From the cell containing the given text, extract its center point as [x, y] coordinate. 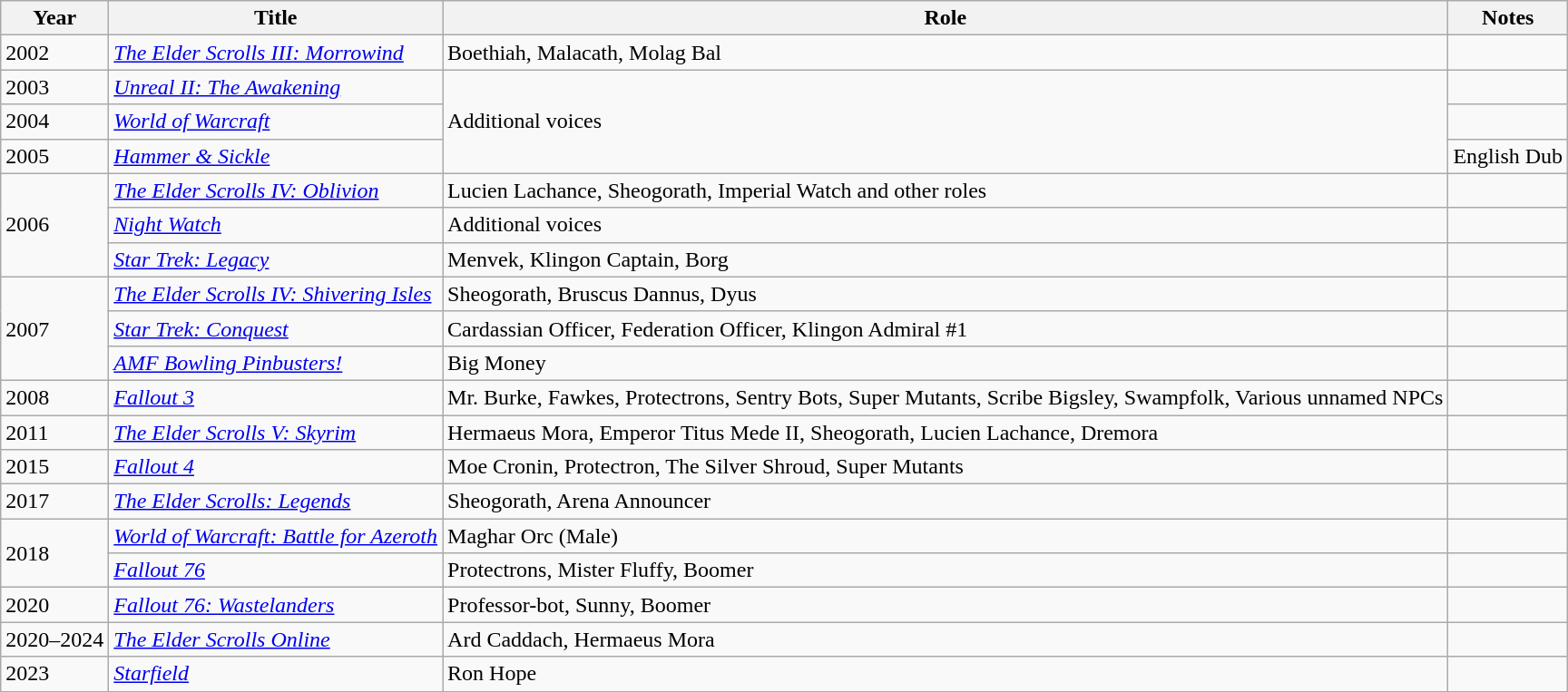
The Elder Scrolls III: Morrowind [276, 53]
Fallout 76 [276, 570]
Boethiah, Malacath, Molag Bal [946, 53]
Starfield [276, 674]
Sheogorath, Bruscus Dannus, Dyus [946, 294]
2006 [54, 225]
Ron Hope [946, 674]
Maghar Orc (Male) [946, 536]
Hammer & Sickle [276, 156]
Year [54, 18]
Fallout 76: Wastelanders [276, 605]
Title [276, 18]
2005 [54, 156]
Professor-bot, Sunny, Boomer [946, 605]
2003 [54, 87]
The Elder Scrolls IV: Oblivion [276, 190]
2015 [54, 467]
Notes [1508, 18]
Fallout 4 [276, 467]
Moe Cronin, Protectron, The Silver Shroud, Super Mutants [946, 467]
Night Watch [276, 225]
2023 [54, 674]
World of Warcraft [276, 122]
2018 [54, 553]
2020–2024 [54, 639]
World of Warcraft: Battle for Azeroth [276, 536]
English Dub [1508, 156]
Mr. Burke, Fawkes, Protectrons, Sentry Bots, Super Mutants, Scribe Bigsley, Swampfolk, Various unnamed NPCs [946, 397]
2007 [54, 328]
Unreal II: The Awakening [276, 87]
2011 [54, 433]
Big Money [946, 363]
2020 [54, 605]
The Elder Scrolls V: Skyrim [276, 433]
Menvek, Klingon Captain, Borg [946, 259]
The Elder Scrolls IV: Shivering Isles [276, 294]
2004 [54, 122]
Ard Caddach, Hermaeus Mora [946, 639]
Protectrons, Mister Fluffy, Boomer [946, 570]
The Elder Scrolls Online [276, 639]
Fallout 3 [276, 397]
2017 [54, 502]
Star Trek: Legacy [276, 259]
Cardassian Officer, Federation Officer, Klingon Admiral #1 [946, 328]
Hermaeus Mora, Emperor Titus Mede II, Sheogorath, Lucien Lachance, Dremora [946, 433]
AMF Bowling Pinbusters! [276, 363]
Role [946, 18]
Lucien Lachance, Sheogorath, Imperial Watch and other roles [946, 190]
2002 [54, 53]
Sheogorath, Arena Announcer [946, 502]
Star Trek: Conquest [276, 328]
The Elder Scrolls: Legends [276, 502]
2008 [54, 397]
